For the text-containing cell, return its midpoint in [X, Y] coordinate format. 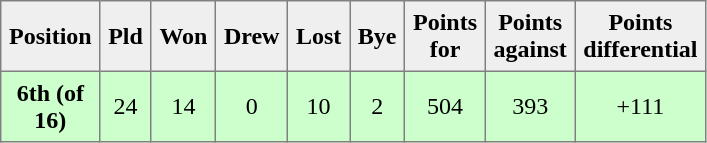
10 [319, 106]
Pld [126, 36]
Points for [446, 36]
+111 [640, 106]
Drew [252, 36]
Points against [530, 36]
24 [126, 106]
14 [184, 106]
Points differential [640, 36]
0 [252, 106]
2 [378, 106]
504 [446, 106]
Lost [319, 36]
393 [530, 106]
Position [50, 36]
6th (of 16) [50, 106]
Won [184, 36]
Bye [378, 36]
